Determine the (X, Y) coordinate at the center of the cell enclosing the given text.  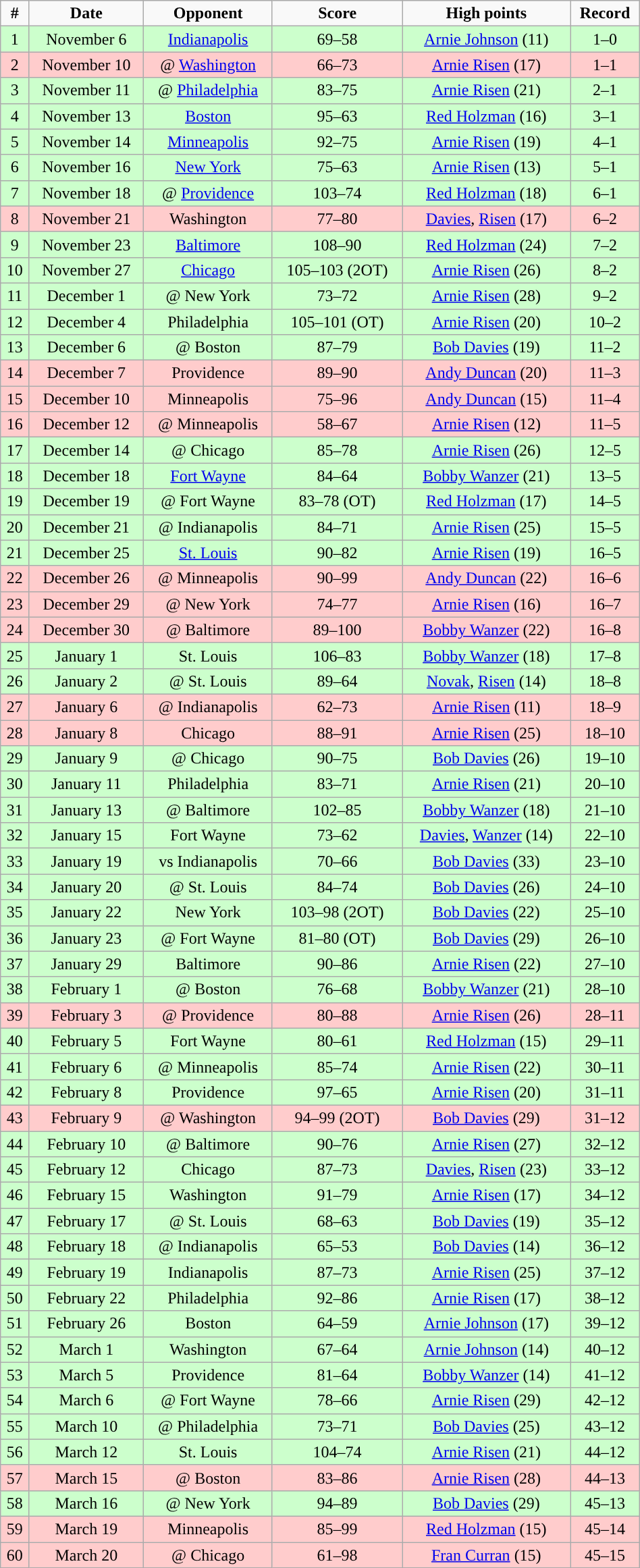
March 1 (86, 1349)
2–1 (605, 90)
11–4 (605, 399)
58 (15, 1503)
November 14 (86, 142)
December 7 (86, 373)
4–1 (605, 142)
January 13 (86, 810)
December 30 (86, 630)
20–10 (605, 784)
22 (15, 578)
22–10 (605, 836)
February 9 (86, 1118)
5–1 (605, 167)
November 18 (86, 193)
7–2 (605, 244)
February 10 (86, 1144)
February 17 (86, 1221)
27 (15, 707)
January 2 (86, 681)
44 (15, 1144)
34 (15, 887)
Bob Davies (25) (486, 1426)
26 (15, 681)
87–79 (338, 348)
38–12 (605, 1298)
70–66 (338, 861)
81–64 (338, 1375)
53 (15, 1375)
36–12 (605, 1247)
57 (15, 1478)
18–9 (605, 707)
January 9 (86, 759)
November 23 (86, 244)
74–77 (338, 604)
78–66 (338, 1401)
18–8 (605, 681)
1–1 (605, 65)
Bob Davies (22) (486, 913)
Davies, Risen (17) (486, 219)
8–2 (605, 270)
January 20 (86, 887)
28–11 (605, 1015)
59 (15, 1529)
75–96 (338, 399)
48 (15, 1247)
97–65 (338, 1092)
Arnie Risen (13) (486, 167)
December 21 (86, 527)
3 (15, 90)
38 (15, 990)
37 (15, 964)
11–3 (605, 373)
19–10 (605, 759)
23 (15, 604)
33–12 (605, 1170)
8 (15, 219)
41 (15, 1066)
91–79 (338, 1195)
14 (15, 373)
66–73 (338, 65)
25–10 (605, 913)
5 (15, 142)
4 (15, 116)
6 (15, 167)
89–90 (338, 373)
November 13 (86, 116)
21 (15, 553)
26–10 (605, 938)
102–85 (338, 810)
68–63 (338, 1221)
January 22 (86, 913)
34–12 (605, 1195)
Arnie Risen (12) (486, 425)
89–64 (338, 681)
42–12 (605, 1401)
January 29 (86, 964)
94–99 (2OT) (338, 1118)
49 (15, 1272)
33 (15, 861)
12–5 (605, 450)
47 (15, 1221)
December 19 (86, 502)
Arnie Risen (16) (486, 604)
106–83 (338, 655)
104–74 (338, 1452)
December 4 (86, 322)
80–88 (338, 1015)
90–75 (338, 759)
January 23 (86, 938)
56 (15, 1452)
November 16 (86, 167)
February 22 (86, 1298)
90–82 (338, 553)
39–12 (605, 1324)
Record (605, 13)
21–10 (605, 810)
Arnie Risen (27) (486, 1144)
105–103 (2OT) (338, 270)
35 (15, 913)
88–91 (338, 732)
11–5 (605, 425)
9 (15, 244)
73–72 (338, 296)
7 (15, 193)
11–2 (605, 348)
Date (86, 13)
10–2 (605, 322)
41–12 (605, 1375)
69–58 (338, 39)
67–64 (338, 1349)
1–0 (605, 39)
January 8 (86, 732)
28 (15, 732)
43 (15, 1118)
1 (15, 39)
18 (15, 476)
80–61 (338, 1041)
18–10 (605, 732)
77–80 (338, 219)
85–74 (338, 1066)
10 (15, 270)
15–5 (605, 527)
December 6 (86, 348)
76–68 (338, 990)
44–13 (605, 1478)
February 18 (86, 1247)
50 (15, 1298)
6–2 (605, 219)
Opponent (208, 13)
61–98 (338, 1555)
24 (15, 630)
45–13 (605, 1503)
85–99 (338, 1529)
December 26 (86, 578)
36 (15, 938)
52 (15, 1349)
Arnie Johnson (11) (486, 39)
Arnie Risen (29) (486, 1401)
March 5 (86, 1375)
73–62 (338, 836)
16–6 (605, 578)
83–86 (338, 1478)
# (15, 13)
January 11 (86, 784)
February 3 (86, 1015)
40–12 (605, 1349)
83–71 (338, 784)
40 (15, 1041)
February 1 (86, 990)
6–1 (605, 193)
March 19 (86, 1529)
March 15 (86, 1478)
March 20 (86, 1555)
2 (15, 65)
Andy Duncan (20) (486, 373)
54 (15, 1401)
84–71 (338, 527)
3–1 (605, 116)
16 (15, 425)
January 6 (86, 707)
March 16 (86, 1503)
45 (15, 1170)
Score (338, 13)
30–11 (605, 1066)
Red Holzman (16) (486, 116)
32–12 (605, 1144)
vs Indianapolis (208, 861)
95–63 (338, 116)
75–63 (338, 167)
Arnie Johnson (17) (486, 1324)
32 (15, 836)
27–10 (605, 964)
90–99 (338, 578)
12 (15, 322)
February 6 (86, 1066)
Red Holzman (24) (486, 244)
Red Holzman (17) (486, 502)
42 (15, 1092)
January 15 (86, 836)
83–78 (OT) (338, 502)
17–8 (605, 655)
16–8 (605, 630)
73–71 (338, 1426)
Bob Davies (14) (486, 1247)
14–5 (605, 502)
Novak, Risen (14) (486, 681)
November 27 (86, 270)
March 6 (86, 1401)
84–64 (338, 476)
January 19 (86, 861)
February 19 (86, 1272)
35–12 (605, 1221)
Bobby Wanzer (22) (486, 630)
16–5 (605, 553)
13–5 (605, 476)
108–90 (338, 244)
19 (15, 502)
28–10 (605, 990)
February 15 (86, 1195)
84–74 (338, 887)
December 14 (86, 450)
Davies, Wanzer (14) (486, 836)
92–75 (338, 142)
65–53 (338, 1247)
64–59 (338, 1324)
November 6 (86, 39)
December 18 (86, 476)
Fran Curran (15) (486, 1555)
29 (15, 759)
81–80 (OT) (338, 938)
29–11 (605, 1041)
90–86 (338, 964)
24–10 (605, 887)
February 8 (86, 1092)
94–89 (338, 1503)
43–12 (605, 1426)
Bobby Wanzer (14) (486, 1375)
89–100 (338, 630)
December 29 (86, 604)
December 10 (86, 399)
Bob Davies (33) (486, 861)
15 (15, 399)
High points (486, 13)
58–67 (338, 425)
11 (15, 296)
20 (15, 527)
March 12 (86, 1452)
30 (15, 784)
17 (15, 450)
9–2 (605, 296)
December 12 (86, 425)
62–73 (338, 707)
Arnie Risen (11) (486, 707)
45–15 (605, 1555)
Davies, Risen (23) (486, 1170)
105–101 (OT) (338, 322)
November 10 (86, 65)
November 11 (86, 90)
103–98 (2OT) (338, 913)
31–12 (605, 1118)
Arnie Johnson (14) (486, 1349)
Andy Duncan (15) (486, 399)
January 1 (86, 655)
92–86 (338, 1298)
31–11 (605, 1092)
45–14 (605, 1529)
December 25 (86, 553)
83–75 (338, 90)
23–10 (605, 861)
February 26 (86, 1324)
55 (15, 1426)
December 1 (86, 296)
November 21 (86, 219)
85–78 (338, 450)
46 (15, 1195)
103–74 (338, 193)
39 (15, 1015)
60 (15, 1555)
51 (15, 1324)
March 10 (86, 1426)
February 12 (86, 1170)
13 (15, 348)
37–12 (605, 1272)
31 (15, 810)
44–12 (605, 1452)
90–76 (338, 1144)
Andy Duncan (22) (486, 578)
25 (15, 655)
February 5 (86, 1041)
Red Holzman (18) (486, 193)
16–7 (605, 604)
